Capture the cell that displays the provided text and extract its (X, Y) central coordinate. 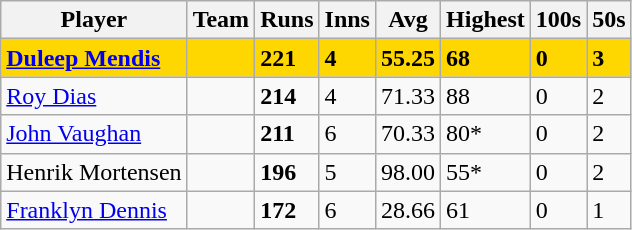
196 (287, 172)
71.33 (408, 96)
55.25 (408, 58)
61 (486, 210)
Team (221, 20)
Inns (347, 20)
98.00 (408, 172)
Runs (287, 20)
68 (486, 58)
Avg (408, 20)
214 (287, 96)
100s (558, 20)
Franklyn Dennis (94, 210)
172 (287, 210)
88 (486, 96)
Duleep Mendis (94, 58)
Roy Dias (94, 96)
221 (287, 58)
55* (486, 172)
70.33 (408, 134)
Highest (486, 20)
80* (486, 134)
Player (94, 20)
5 (347, 172)
Henrik Mortensen (94, 172)
John Vaughan (94, 134)
1 (609, 210)
211 (287, 134)
50s (609, 20)
28.66 (408, 210)
3 (609, 58)
